Detect which cell encompasses the target text, then output its [X, Y] center coordinate. 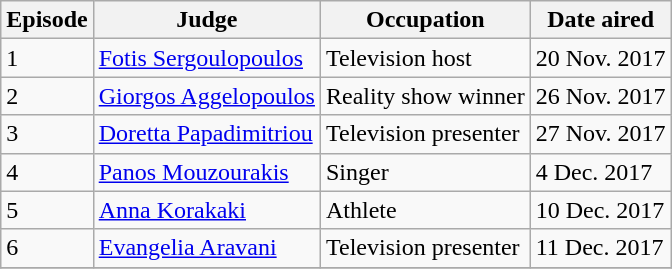
Judge [206, 20]
1 [47, 58]
Fotis Sergoulopoulos [206, 58]
27 Nov. 2017 [600, 134]
Doretta Papadimitriou [206, 134]
Evangelia Aravani [206, 248]
Singer [425, 172]
11 Dec. 2017 [600, 248]
Date aired [600, 20]
10 Dec. 2017 [600, 210]
6 [47, 248]
Anna Korakaki [206, 210]
4 Dec. 2017 [600, 172]
Panos Mouzourakis [206, 172]
Reality show winner [425, 96]
3 [47, 134]
20 Nov. 2017 [600, 58]
Television host [425, 58]
26 Nov. 2017 [600, 96]
4 [47, 172]
2 [47, 96]
Giorgos Aggelopoulos [206, 96]
Episode [47, 20]
5 [47, 210]
Athlete [425, 210]
Occupation [425, 20]
